Pinpoint the cell where the given text exists, returning its [X, Y] midpoint coordinate. 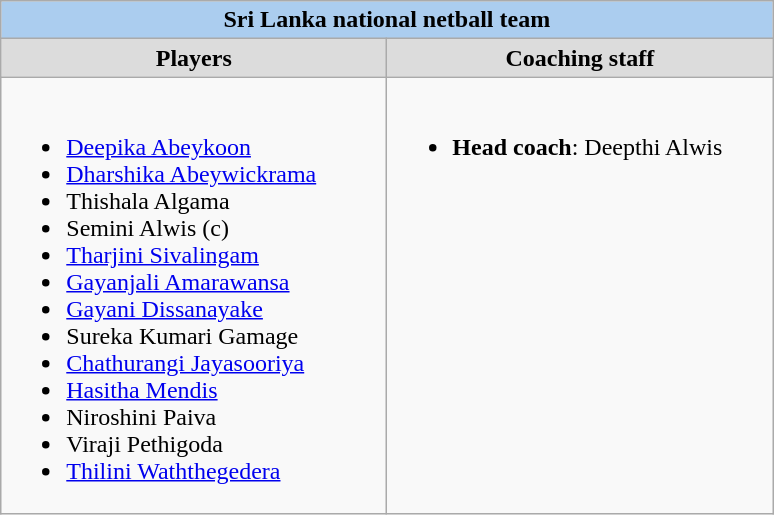
Head coach: Deepthi Alwis [580, 296]
Sri Lanka national netball team [387, 20]
Players [194, 58]
Coaching staff [580, 58]
